Search for the cell housing the specified text and yield its [X, Y] center coordinate. 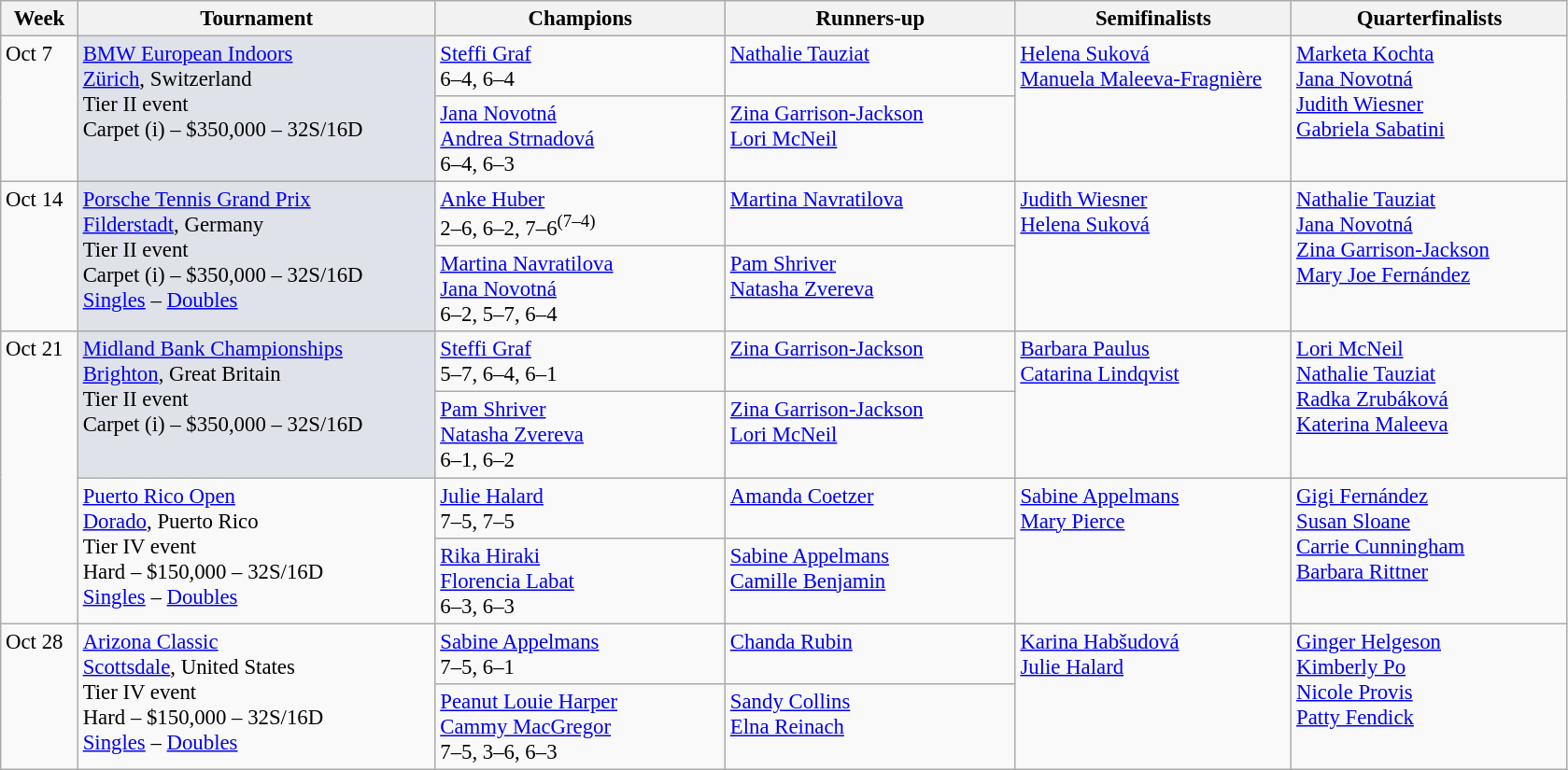
Zina Garrison-Jackson [870, 362]
Nathalie Tauziat Jana Novotná Zina Garrison-Jackson Mary Joe Fernández [1430, 258]
Julie Halard7–5, 7–5 [581, 508]
Amanda Coetzer [870, 508]
Sandy Collins Elna Reinach [870, 726]
Helena Suková Manuela Maleeva-Fragnière [1153, 109]
Steffi Graf6–4, 6–4 [581, 67]
Chanda Rubin [870, 653]
Champions [581, 19]
Puerto Rico Open Dorado, Puerto RicoTier IV event Hard – $150,000 – 32S/16DSingles – Doubles [256, 551]
Martina Navratilova [870, 215]
Oct 28 [39, 696]
Porsche Tennis Grand Prix Filderstadt, GermanyTier II event Carpet (i) – $350,000 – 32S/16DSingles – Doubles [256, 258]
Martina Navratilova Jana Novotná6–2, 5–7, 6–4 [581, 289]
Ginger Helgeson Kimberly Po Nicole Provis Patty Fendick [1430, 696]
Jana Novotná Andrea Strnadová6–4, 6–3 [581, 139]
Barbara Paulus Catarina Lindqvist [1153, 405]
Karina Habšudová Julie Halard [1153, 696]
Tournament [256, 19]
Lori McNeil Nathalie Tauziat Radka Zrubáková Katerina Maleeva [1430, 405]
Sabine Appelmans Camille Benjamin [870, 581]
Pam Shriver Natasha Zvereva6–1, 6–2 [581, 435]
Nathalie Tauziat [870, 67]
Midland Bank Championships Brighton, Great BritainTier II event Carpet (i) – $350,000 – 32S/16D [256, 405]
Pam Shriver Natasha Zvereva [870, 289]
Oct 21 [39, 478]
Anke Huber2–6, 6–2, 7–6(7–4) [581, 215]
Oct 14 [39, 258]
Sabine Appelmans7–5, 6–1 [581, 653]
Marketa Kochta Jana Novotná Judith Wiesner Gabriela Sabatini [1430, 109]
BMW European Indoors Zürich, SwitzerlandTier II event Carpet (i) – $350,000 – 32S/16D [256, 109]
Runners-up [870, 19]
Gigi Fernández Susan Sloane Carrie Cunningham Barbara Rittner [1430, 551]
Sabine Appelmans Mary Pierce [1153, 551]
Rika Hiraki Florencia Labat6–3, 6–3 [581, 581]
Oct 7 [39, 109]
Arizona Classic Scottsdale, United StatesTier IV event Hard – $150,000 – 32S/16DSingles – Doubles [256, 696]
Peanut Louie Harper Cammy MacGregor7–5, 3–6, 6–3 [581, 726]
Semifinalists [1153, 19]
Week [39, 19]
Quarterfinalists [1430, 19]
Judith Wiesner Helena Suková [1153, 258]
Steffi Graf5–7, 6–4, 6–1 [581, 362]
